Identify which cell holds the provided text, then report its [X, Y] central coordinate. 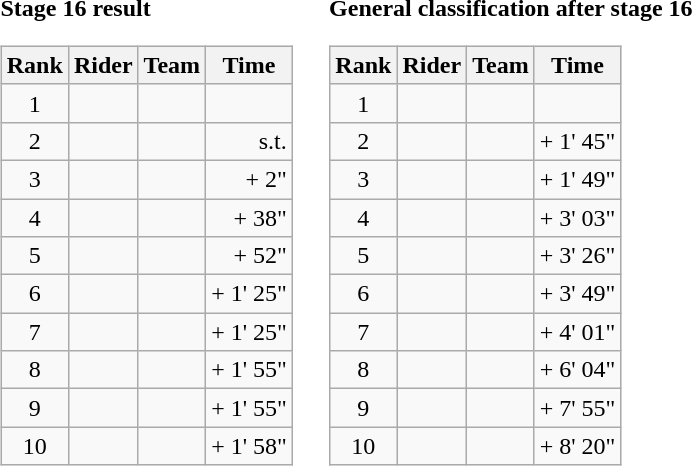
+ 4' 01" [578, 332]
+ 1' 58" [250, 446]
+ 1' 45" [578, 141]
s.t. [250, 141]
+ 3' 03" [578, 217]
+ 1' 49" [578, 179]
+ 52" [250, 256]
+ 2" [250, 179]
+ 3' 26" [578, 256]
+ 38" [250, 217]
+ 7' 55" [578, 408]
+ 3' 49" [578, 294]
+ 6' 04" [578, 370]
+ 8' 20" [578, 446]
